Search for the cell housing the specified text and yield its [X, Y] center coordinate. 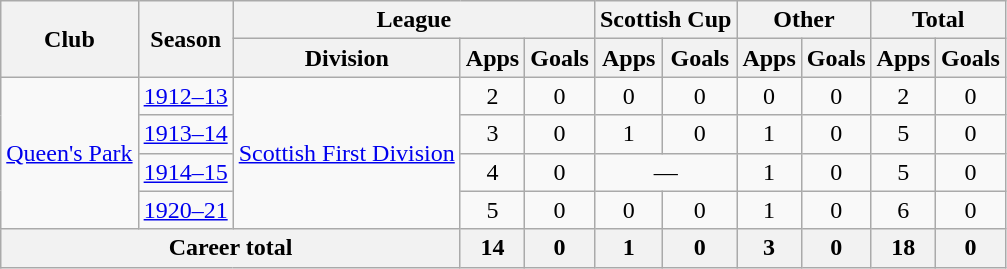
Division [346, 58]
4 [492, 172]
— [665, 172]
Other [804, 20]
Season [186, 39]
1913–14 [186, 134]
Scottish First Division [346, 153]
14 [492, 248]
1914–15 [186, 172]
Queen's Park [70, 153]
Career total [231, 248]
1912–13 [186, 96]
Total [938, 20]
Club [70, 39]
18 [903, 248]
League [414, 20]
Scottish Cup [665, 20]
6 [903, 210]
1920–21 [186, 210]
